Identify which cell holds the provided text, then report its (x, y) central coordinate. 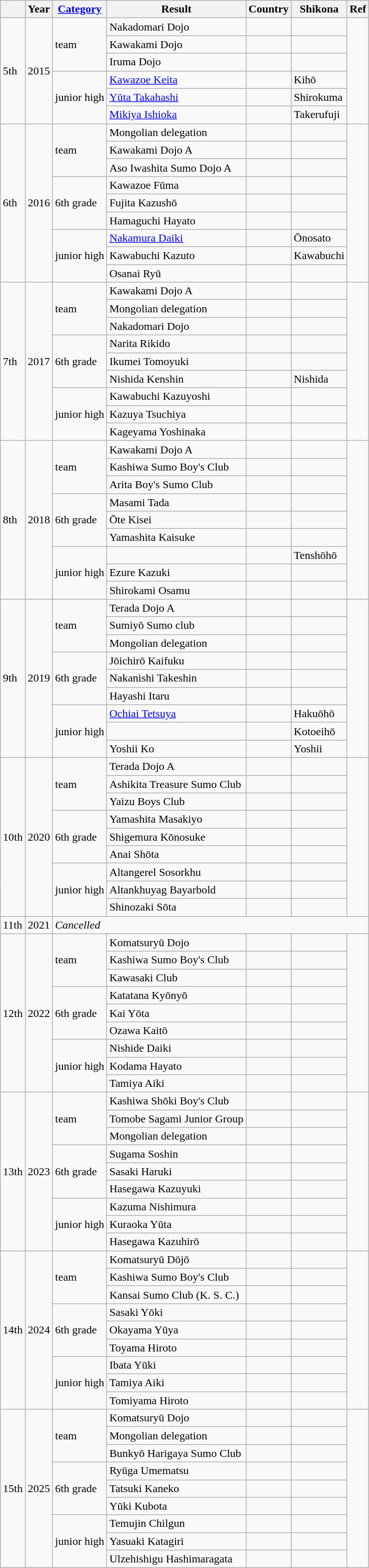
Jōichirō Kaifuku (177, 661)
Kawakami Dojo (177, 44)
Hamaguchi Hayato (177, 221)
Kihō (319, 80)
Anai Shōta (177, 855)
Kashiwa Shōki Boy's Club (177, 1101)
15th (13, 1489)
2025 (39, 1489)
14th (13, 1330)
Sumiyō Sumo club (177, 626)
Tomobe Sagami Junior Group (177, 1119)
2016 (39, 203)
Nakamura Daiki (177, 238)
Ashikita Treasure Sumo Club (177, 784)
Toyama Hiroto (177, 1348)
Arita Boy's Sumo Club (177, 484)
Mikiya Ishioka (177, 115)
8th (13, 520)
Yamashita Masakiyo (177, 819)
Yūki Kubota (177, 1506)
Yasuaki Katagiri (177, 1541)
Hasegawa Kazuhirō (177, 1242)
Kodama Hayato (177, 1066)
Year (39, 9)
Nishida Kenshin (177, 379)
Ryūga Umematsu (177, 1471)
Narita Rikido (177, 344)
Yoshii (319, 749)
Kansai Sumo Club (K. S. C.) (177, 1295)
Fujita Kazushō (177, 203)
Tenshōhō (319, 555)
2020 (39, 837)
Iruma Dojo (177, 62)
Ref (357, 9)
Katatana Kyōnyō (177, 995)
Sasaki Yōki (177, 1312)
Altangerel Sosorkhu (177, 872)
Altankhuyag Bayarbold (177, 890)
Kawabuchi Kazuto (177, 256)
11th (13, 925)
Yoshii Ko (177, 749)
2022 (39, 1013)
Kuraoka Yūta (177, 1224)
6th (13, 203)
Sugama Soshin (177, 1154)
Hakuōhō (319, 713)
13th (13, 1171)
Osanai Ryū (177, 273)
Masami Tada (177, 502)
10th (13, 837)
Kai Yōta (177, 1013)
Category (80, 9)
Kazuma Nishimura (177, 1207)
Ikumei Tomoyuki (177, 361)
2017 (39, 362)
Kawazoe Fūma (177, 185)
2018 (39, 520)
Kazuya Tsuchiya (177, 414)
Kawasaki Club (177, 978)
9th (13, 678)
2021 (39, 925)
Country (269, 9)
Kawabuchi Kazuyoshi (177, 397)
Shirokami Osamu (177, 590)
Temujin Chilgun (177, 1524)
Komatsuryū Dōjō (177, 1259)
Tomiyama Hiroto (177, 1401)
Kawazoe Keita (177, 80)
Ozawa Kaitō (177, 1030)
Kotoeihō (319, 731)
Ōte Kisei (177, 520)
Ōnosato (319, 238)
Shinozaki Sōta (177, 907)
Result (177, 9)
Yamashita Kaisuke (177, 538)
Nishide Daiki (177, 1048)
Sasaki Haruki (177, 1171)
12th (13, 1013)
Ibata Yūki (177, 1365)
Aso Iwashita Sumo Dojo A (177, 167)
Hasegawa Kazuyuki (177, 1189)
Kageyama Yoshinaka (177, 432)
2015 (39, 71)
5th (13, 71)
Cancelled (211, 925)
2023 (39, 1171)
Ezure Kazuki (177, 573)
Yaizu Boys Club (177, 802)
Takerufuji (319, 115)
Shigemura Kōnosuke (177, 837)
Nishida (319, 379)
Shikona (319, 9)
2019 (39, 678)
Bunkyō Harigaya Sumo Club (177, 1453)
7th (13, 362)
Okayama Yūya (177, 1330)
2024 (39, 1330)
Ochiai Tetsuya (177, 713)
Hayashi Itaru (177, 696)
Shirokuma (319, 97)
Kawabuchi (319, 256)
Tatsuki Kaneko (177, 1488)
Ulzehishigu Hashimaragata (177, 1559)
Nakanishi Takeshin (177, 678)
Yūta Takahashi (177, 97)
